For the text-containing cell, return its midpoint in (X, Y) coordinate format. 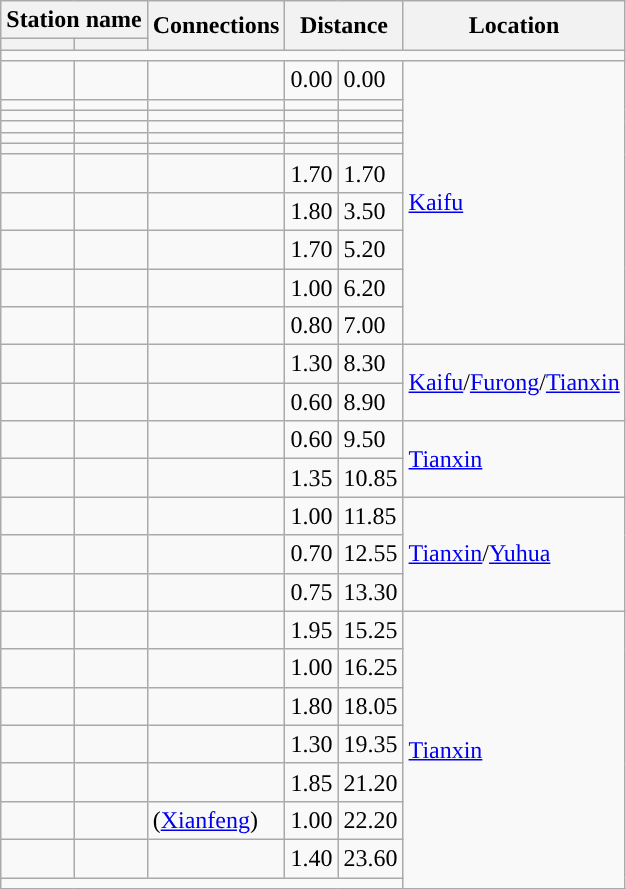
1.40 (312, 858)
1.35 (312, 478)
9.50 (370, 440)
0.70 (312, 554)
21.20 (370, 782)
22.20 (370, 820)
1.95 (312, 630)
11.85 (370, 516)
Location (514, 26)
8.90 (370, 402)
8.30 (370, 364)
0.75 (312, 592)
19.35 (370, 744)
13.30 (370, 592)
16.25 (370, 668)
7.00 (370, 326)
1.85 (312, 782)
6.20 (370, 287)
0.80 (312, 326)
Station name (74, 20)
(Xianfeng) (216, 820)
Kaifu (514, 203)
18.05 (370, 706)
12.55 (370, 554)
10.85 (370, 478)
3.50 (370, 211)
Tianxin/Yuhua (514, 554)
23.60 (370, 858)
Kaifu/Furong/Tianxin (514, 383)
Distance (344, 26)
Connections (216, 26)
15.25 (370, 630)
5.20 (370, 249)
